Scan for the cell matching the given text and deliver its [X, Y] coordinate at center. 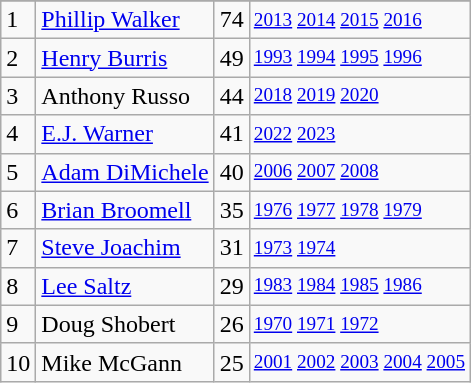
10 [18, 362]
6 [18, 210]
Adam DiMichele [125, 172]
Mike McGann [125, 362]
3 [18, 96]
Anthony Russo [125, 96]
40 [232, 172]
2001 2002 2003 2004 2005 [359, 362]
1970 1971 1972 [359, 324]
Henry Burris [125, 58]
29 [232, 286]
Phillip Walker [125, 20]
Brian Broomell [125, 210]
1983 1984 1985 1986 [359, 286]
2006 2007 2008 [359, 172]
31 [232, 248]
E.J. Warner [125, 134]
8 [18, 286]
2018 2019 2020 [359, 96]
26 [232, 324]
41 [232, 134]
Doug Shobert [125, 324]
Lee Saltz [125, 286]
1993 1994 1995 1996 [359, 58]
1 [18, 20]
Steve Joachim [125, 248]
2 [18, 58]
5 [18, 172]
7 [18, 248]
2013 2014 2015 2016 [359, 20]
74 [232, 20]
35 [232, 210]
49 [232, 58]
44 [232, 96]
1973 1974 [359, 248]
9 [18, 324]
1976 1977 1978 1979 [359, 210]
2022 2023 [359, 134]
4 [18, 134]
25 [232, 362]
